Extract the [X, Y] coordinate from the center of the cell holding the provided text.  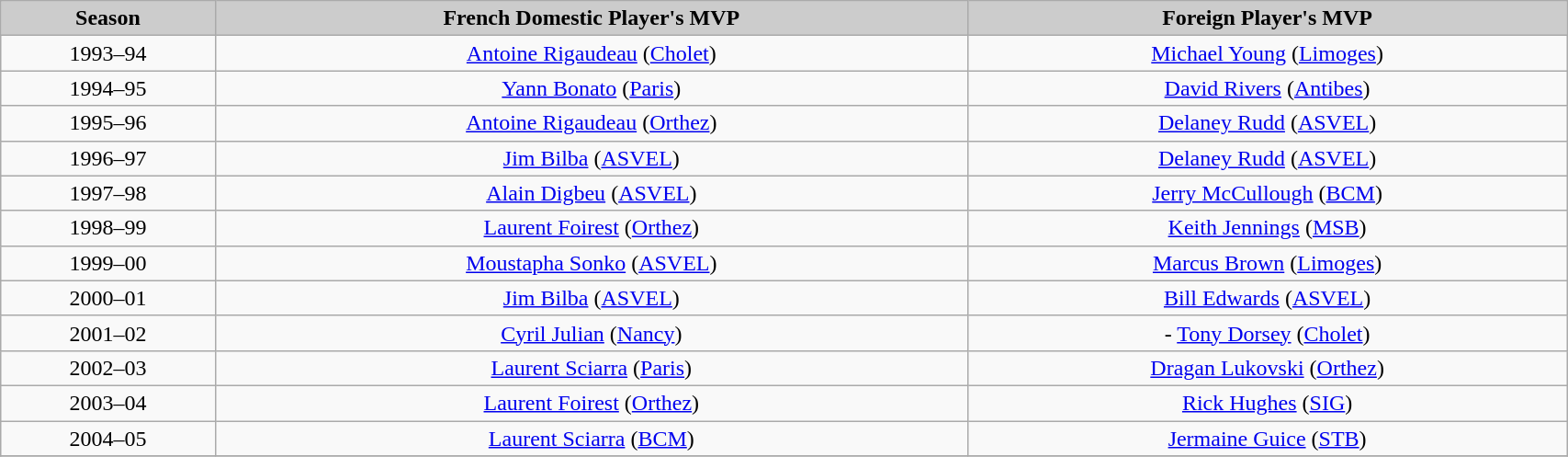
1993–94 [108, 53]
1998–99 [108, 228]
2000–01 [108, 298]
Keith Jennings (MSB) [1268, 228]
- Tony Dorsey (Cholet) [1268, 333]
Yann Bonato (Paris) [592, 88]
2004–05 [108, 439]
Alain Digbeu (ASVEL) [592, 193]
Cyril Julian (Nancy) [592, 333]
Jermaine Guice (STB) [1268, 439]
1999–00 [108, 263]
Season [108, 18]
Foreign Player's MVP [1268, 18]
Marcus Brown (Limoges) [1268, 263]
Rick Hughes (SIG) [1268, 403]
Dragan Lukovski (Orthez) [1268, 368]
Michael Young (Limoges) [1268, 53]
2001–02 [108, 333]
Bill Edwards (ASVEL) [1268, 298]
Antoine Rigaudeau (Orthez) [592, 123]
1996–97 [108, 158]
Antoine Rigaudeau (Cholet) [592, 53]
1995–96 [108, 123]
Jerry McCullough (BCM) [1268, 193]
2002–03 [108, 368]
Moustapha Sonko (ASVEL) [592, 263]
2003–04 [108, 403]
Laurent Sciarra (Paris) [592, 368]
David Rivers (Antibes) [1268, 88]
1997–98 [108, 193]
1994–95 [108, 88]
French Domestic Player's MVP [592, 18]
Laurent Sciarra (BCM) [592, 439]
